Provide the [X, Y] coordinate of the cell's center where the given text is located.  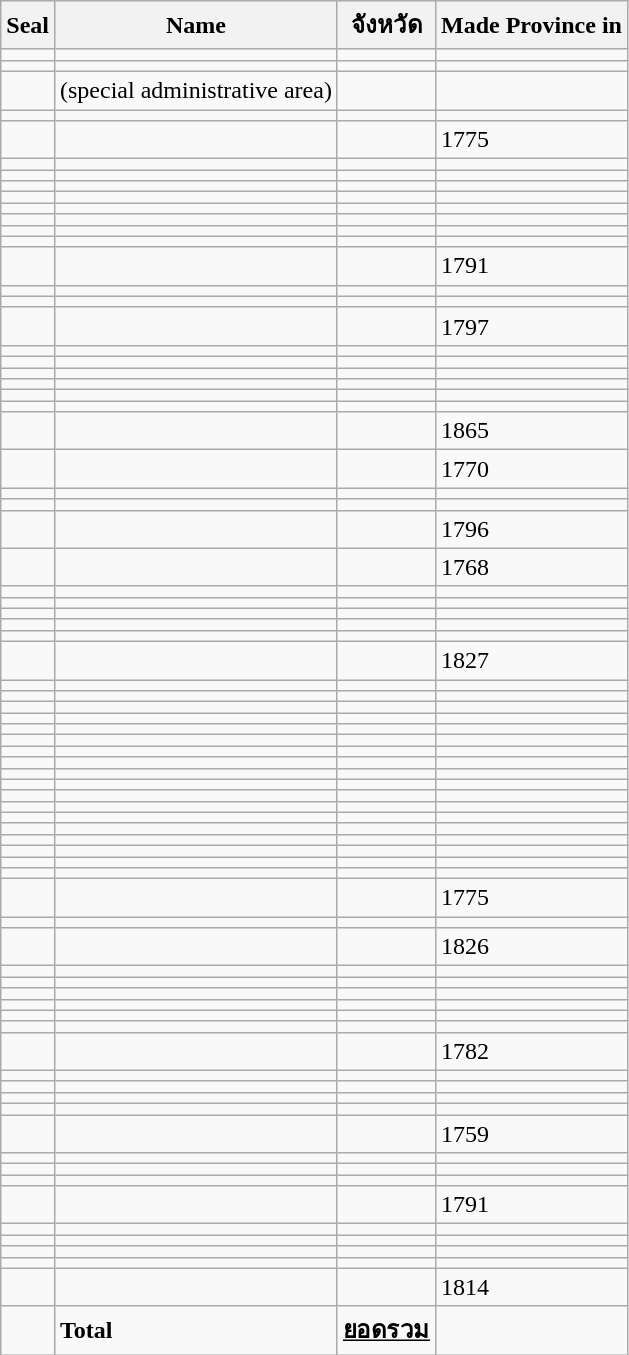
1768 [531, 567]
1797 [531, 326]
1796 [531, 529]
ยอดรวม [386, 1330]
(special administrative area) [196, 90]
1865 [531, 431]
1759 [531, 1133]
1827 [531, 660]
Seal [28, 26]
1826 [531, 947]
Made Province in [531, 26]
Name [196, 26]
จังหวัด [386, 26]
1814 [531, 1287]
1782 [531, 1051]
1770 [531, 469]
Total [196, 1330]
